Return (x, y) of the center of cell containing provided text 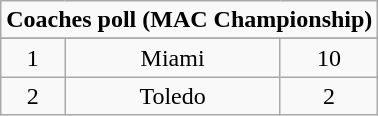
1 (33, 58)
Toledo (172, 96)
10 (329, 58)
Coaches poll (MAC Championship) (190, 20)
Miami (172, 58)
